Return the [x, y] coordinate for the center point of the cell that contains the specified text.  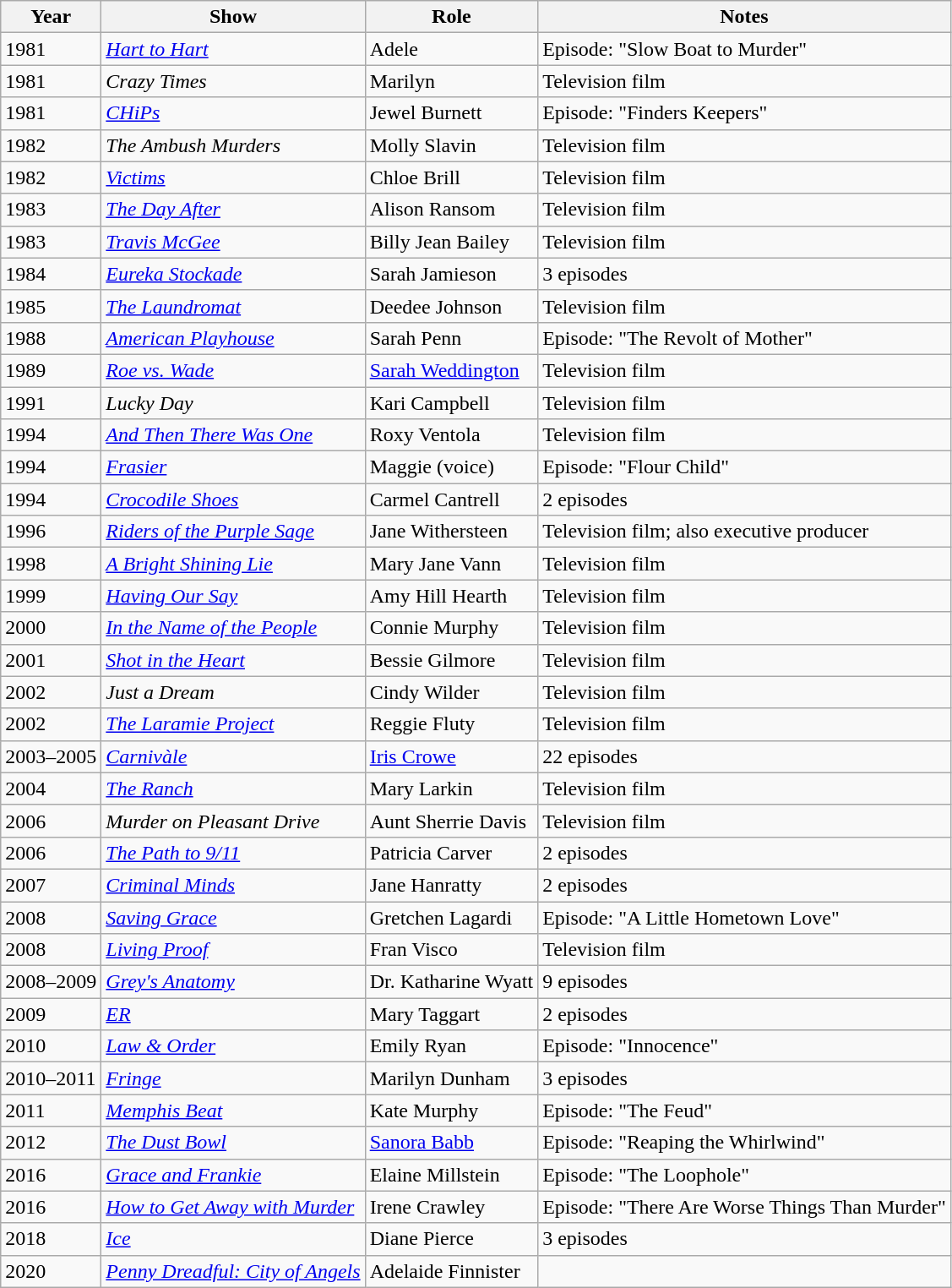
Frasier [233, 467]
1988 [51, 338]
Jane Withersteen [451, 532]
Episode: "Flour Child" [745, 467]
2003–2005 [51, 756]
2010 [51, 1046]
Episode: "A Little Hometown Love" [745, 917]
Travis McGee [233, 242]
Chloe Brill [451, 177]
Alison Ransom [451, 210]
The Laundromat [233, 306]
Carmel Cantrell [451, 499]
Criminal Minds [233, 885]
Patricia Carver [451, 853]
Adelaide Finnister [451, 1271]
Jane Hanratty [451, 885]
Lucky Day [233, 403]
Saving Grace [233, 917]
2018 [51, 1239]
2011 [51, 1111]
Episode: "Finders Keepers" [745, 113]
Jewel Burnett [451, 113]
The Dust Bowl [233, 1143]
Roxy Ventola [451, 435]
Roe vs. Wade [233, 370]
Memphis Beat [233, 1111]
Episode: "The Revolt of Mother" [745, 338]
Role [451, 17]
Riders of the Purple Sage [233, 532]
Mary Taggart [451, 1014]
2020 [51, 1271]
Murder on Pleasant Drive [233, 821]
A Bright Shining Lie [233, 564]
Fringe [233, 1078]
Law & Order [233, 1046]
Sanora Babb [451, 1143]
Notes [745, 17]
Dr. Katharine Wyatt [451, 982]
Marilyn [451, 81]
1984 [51, 274]
1985 [51, 306]
Ice [233, 1239]
Mary Larkin [451, 789]
Gretchen Lagardi [451, 917]
2009 [51, 1014]
Sarah Penn [451, 338]
Deedee Johnson [451, 306]
Having Our Say [233, 596]
Penny Dreadful: City of Angels [233, 1271]
Fran Visco [451, 950]
Episode: "Innocence" [745, 1046]
2004 [51, 789]
And Then There Was One [233, 435]
Crocodile Shoes [233, 499]
Adele [451, 49]
22 episodes [745, 756]
1998 [51, 564]
Connie Murphy [451, 628]
Crazy Times [233, 81]
Shot in the Heart [233, 660]
Aunt Sherrie Davis [451, 821]
2010–2011 [51, 1078]
2012 [51, 1143]
American Playhouse [233, 338]
How to Get Away with Murder [233, 1207]
Emily Ryan [451, 1046]
Sarah Weddington [451, 370]
Grey's Anatomy [233, 982]
CHiPs [233, 113]
The Laramie Project [233, 724]
Maggie (voice) [451, 467]
Reggie Fluty [451, 724]
Year [51, 17]
Elaine Millstein [451, 1175]
Hart to Hart [233, 49]
Episode: "There Are Worse Things Than Murder" [745, 1207]
Diane Pierce [451, 1239]
Grace and Frankie [233, 1175]
2000 [51, 628]
Episode: "Slow Boat to Murder" [745, 49]
1999 [51, 596]
Television film; also executive producer [745, 532]
In the Name of the People [233, 628]
Episode: "The Loophole" [745, 1175]
1996 [51, 532]
Victims [233, 177]
Eureka Stockade [233, 274]
Amy Hill Hearth [451, 596]
ER [233, 1014]
Just a Dream [233, 692]
Sarah Jamieson [451, 274]
Mary Jane Vann [451, 564]
Kate Murphy [451, 1111]
Irene Crawley [451, 1207]
Cindy Wilder [451, 692]
1991 [51, 403]
Episode: "Reaping the Whirlwind" [745, 1143]
The Day After [233, 210]
2007 [51, 885]
1989 [51, 370]
Show [233, 17]
Kari Campbell [451, 403]
Iris Crowe [451, 756]
9 episodes [745, 982]
The Ambush Murders [233, 145]
The Ranch [233, 789]
Billy Jean Bailey [451, 242]
2008–2009 [51, 982]
The Path to 9/11 [233, 853]
Marilyn Dunham [451, 1078]
Episode: "The Feud" [745, 1111]
Molly Slavin [451, 145]
2001 [51, 660]
Carnivàle [233, 756]
Bessie Gilmore [451, 660]
Living Proof [233, 950]
